Return (x, y) of the center of cell containing provided text 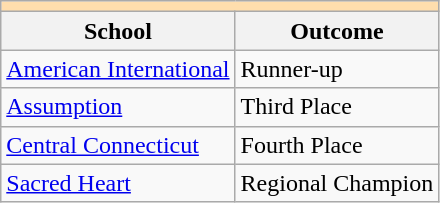
Outcome (337, 31)
Third Place (337, 107)
Fourth Place (337, 145)
School (118, 31)
Runner-up (337, 69)
Central Connecticut (118, 145)
Sacred Heart (118, 183)
American International (118, 69)
Regional Champion (337, 183)
Assumption (118, 107)
